Provide the [X, Y] coordinate of the cell's center where the given text is located.  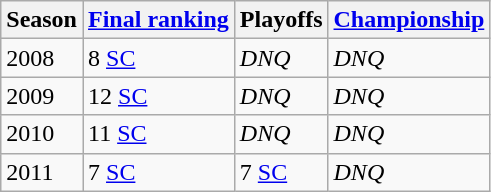
2009 [42, 96]
12 SC [158, 96]
Season [42, 20]
11 SC [158, 134]
8 SC [158, 58]
2008 [42, 58]
2011 [42, 172]
Playoffs [281, 20]
2010 [42, 134]
Championship [409, 20]
Final ranking [158, 20]
